Determine the (X, Y) coordinate at the center of the cell enclosing the given text.  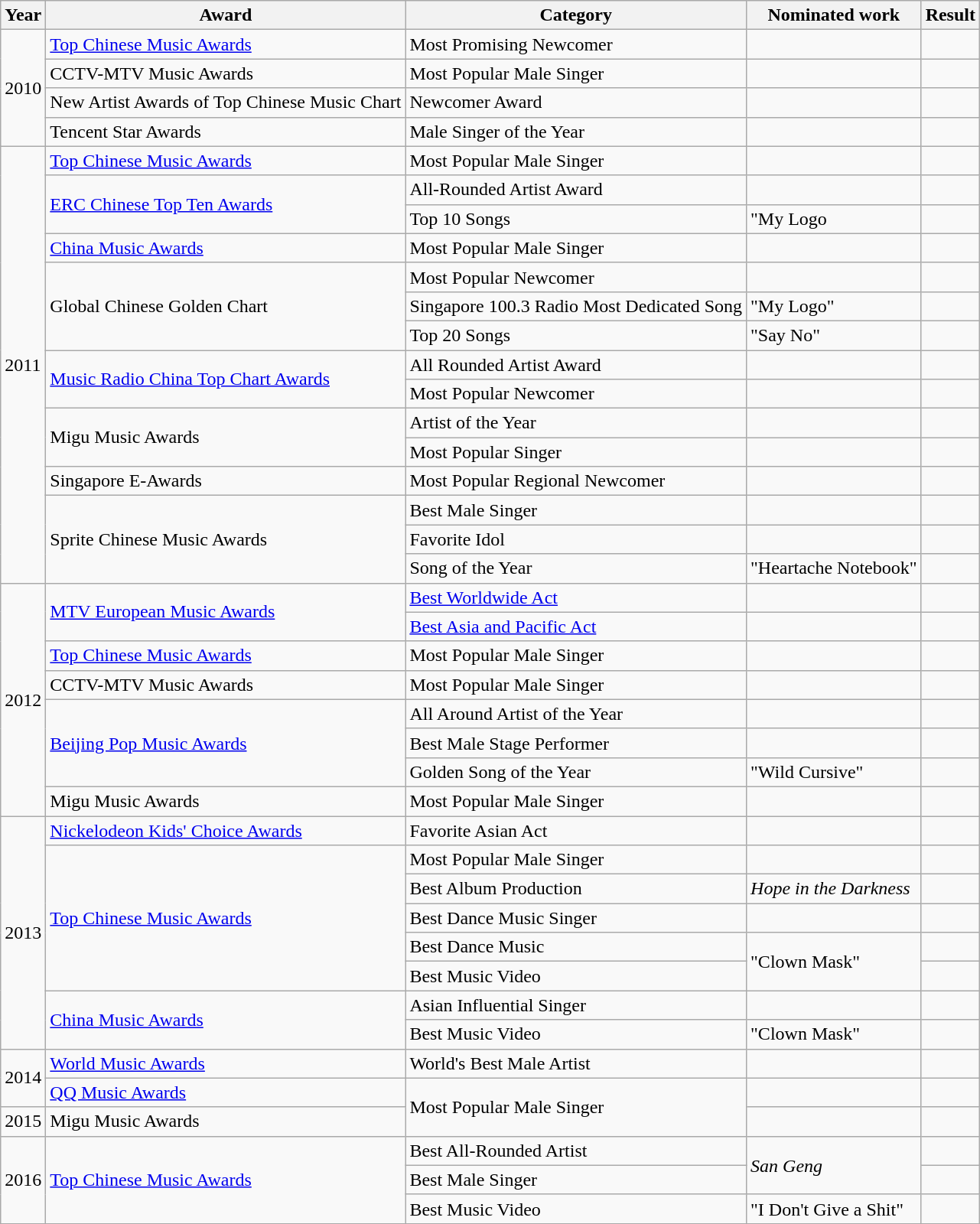
2010 (23, 88)
Sprite Chinese Music Awards (226, 539)
Artist of the Year (576, 423)
"My Logo (834, 219)
MTV European Music Awards (226, 612)
Tencent Star Awards (226, 132)
"I Don't Give a Shit" (834, 1209)
Global Chinese Golden Chart (226, 306)
World's Best Male Artist (576, 1063)
Best Male Stage Performer (576, 743)
"Heartache Notebook" (834, 568)
QQ Music Awards (226, 1092)
Nominated work (834, 15)
Nickelodeon Kids' Choice Awards (226, 830)
San Geng (834, 1165)
All-Rounded Artist Award (576, 190)
Top 10 Songs (576, 219)
Singapore 100.3 Radio Most Dedicated Song (576, 306)
2011 (23, 364)
Best Worldwide Act (576, 597)
Best Dance Music (576, 947)
Male Singer of the Year (576, 132)
2014 (23, 1078)
2012 (23, 699)
World Music Awards (226, 1063)
"My Logo" (834, 306)
2013 (23, 932)
Top 20 Songs (576, 335)
Song of the Year (576, 568)
2015 (23, 1121)
New Artist Awards of Top Chinese Music Chart (226, 103)
Music Radio China Top Chart Awards (226, 379)
All Around Artist of the Year (576, 714)
Hope in the Darkness (834, 889)
Singapore E-Awards (226, 481)
Asian Influential Singer (576, 1005)
Beijing Pop Music Awards (226, 743)
Most Popular Regional Newcomer (576, 481)
Newcomer Award (576, 103)
Category (576, 15)
Best All-Rounded Artist (576, 1151)
"Say No" (834, 335)
2016 (23, 1180)
Result (950, 15)
"Wild Cursive" (834, 772)
Year (23, 15)
Most Promising Newcomer (576, 44)
Best Dance Music Singer (576, 918)
All Rounded Artist Award (576, 365)
Favorite Idol (576, 539)
Most Popular Singer (576, 452)
ERC Chinese Top Ten Awards (226, 204)
Award (226, 15)
Best Album Production (576, 889)
Favorite Asian Act (576, 830)
Best Asia and Pacific Act (576, 627)
Golden Song of the Year (576, 772)
